Extract the (x, y) coordinate from the center of the cell holding the provided text.  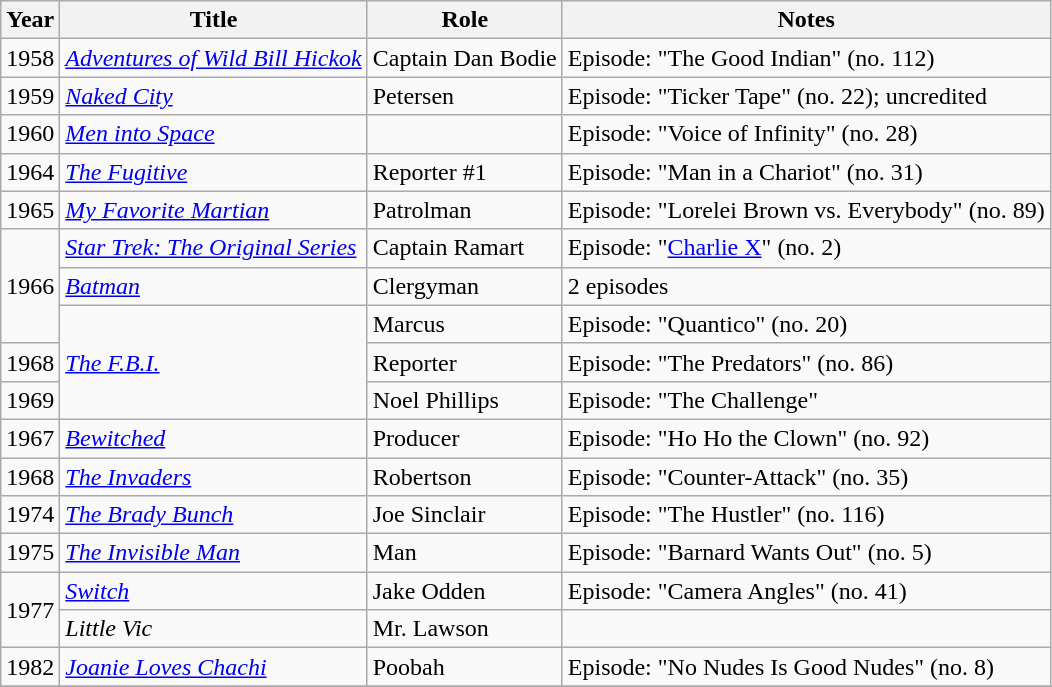
Episode: "Counter-Attack" (no. 35) (806, 477)
The F.B.I. (214, 362)
Men into Space (214, 134)
Noel Phillips (464, 400)
Episode: "Ticker Tape" (no. 22); uncredited (806, 96)
Man (464, 553)
Robertson (464, 477)
Episode: "The Challenge" (806, 400)
Poobah (464, 667)
Episode: "Charlie X" (no. 2) (806, 248)
1966 (30, 286)
Switch (214, 591)
Joe Sinclair (464, 515)
The Fugitive (214, 172)
Episode: "The Predators" (no. 86) (806, 362)
1965 (30, 210)
Episode: "Barnard Wants Out" (no. 5) (806, 553)
Role (464, 20)
My Favorite Martian (214, 210)
1960 (30, 134)
Episode: "The Good Indian" (no. 112) (806, 58)
Joanie Loves Chachi (214, 667)
Jake Odden (464, 591)
Episode: "Man in a Chariot" (no. 31) (806, 172)
Notes (806, 20)
Little Vic (214, 629)
1967 (30, 438)
Bewitched (214, 438)
Reporter #1 (464, 172)
Petersen (464, 96)
Episode: "No Nudes Is Good Nudes" (no. 8) (806, 667)
Reporter (464, 362)
1958 (30, 58)
1964 (30, 172)
Captain Ramart (464, 248)
Clergyman (464, 286)
1974 (30, 515)
Marcus (464, 324)
Episode: "Lorelei Brown vs. Everybody" (no. 89) (806, 210)
Episode: "Quantico" (no. 20) (806, 324)
Batman (214, 286)
1959 (30, 96)
Mr. Lawson (464, 629)
Captain Dan Bodie (464, 58)
Star Trek: The Original Series (214, 248)
The Brady Bunch (214, 515)
Episode: "Ho Ho the Clown" (no. 92) (806, 438)
Episode: "Camera Angles" (no. 41) (806, 591)
Episode: "The Hustler" (no. 116) (806, 515)
1969 (30, 400)
1977 (30, 610)
Naked City (214, 96)
Adventures of Wild Bill Hickok (214, 58)
Year (30, 20)
The Invisible Man (214, 553)
1982 (30, 667)
Patrolman (464, 210)
Title (214, 20)
1975 (30, 553)
The Invaders (214, 477)
Episode: "Voice of Infinity" (no. 28) (806, 134)
Producer (464, 438)
2 episodes (806, 286)
